Search for the cell housing the specified text and yield its (X, Y) center coordinate. 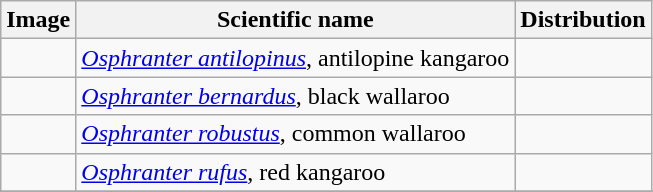
Osphranter robustus, common wallaroo (296, 134)
Scientific name (296, 20)
Osphranter rufus, red kangaroo (296, 172)
Osphranter antilopinus, antilopine kangaroo (296, 58)
Distribution (583, 20)
Image (38, 20)
Osphranter bernardus, black wallaroo (296, 96)
